Identify which cell holds the provided text, then report its (X, Y) central coordinate. 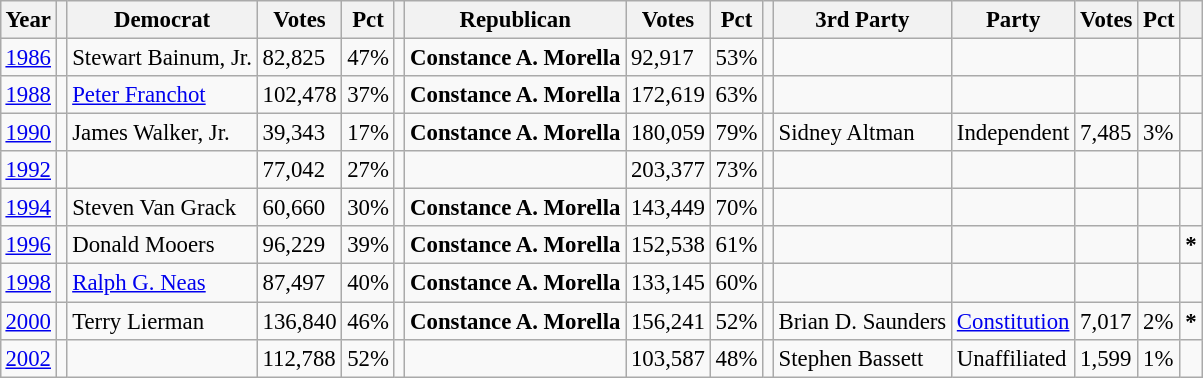
92,917 (668, 57)
3% (1159, 133)
Stephen Bassett (862, 358)
2000 (28, 321)
70% (736, 208)
143,449 (668, 208)
79% (736, 133)
1996 (28, 245)
1992 (28, 170)
Terry Lierman (162, 321)
61% (736, 245)
Republican (516, 20)
James Walker, Jr. (162, 133)
1988 (28, 95)
Peter Franchot (162, 95)
53% (736, 57)
156,241 (668, 321)
Independent (1014, 133)
37% (368, 95)
39,343 (300, 133)
60,660 (300, 208)
Steven Van Grack (162, 208)
46% (368, 321)
Party (1014, 20)
40% (368, 283)
Constitution (1014, 321)
1,599 (1106, 358)
180,059 (668, 133)
96,229 (300, 245)
Stewart Bainum, Jr. (162, 57)
Brian D. Saunders (862, 321)
Year (28, 20)
47% (368, 57)
82,825 (300, 57)
27% (368, 170)
203,377 (668, 170)
73% (736, 170)
39% (368, 245)
Sidney Altman (862, 133)
Democrat (162, 20)
172,619 (668, 95)
Ralph G. Neas (162, 283)
63% (736, 95)
1998 (28, 283)
87,497 (300, 283)
136,840 (300, 321)
103,587 (668, 358)
Unaffiliated (1014, 358)
1986 (28, 57)
2% (1159, 321)
152,538 (668, 245)
30% (368, 208)
7,017 (1106, 321)
1990 (28, 133)
48% (736, 358)
2002 (28, 358)
17% (368, 133)
133,145 (668, 283)
7,485 (1106, 133)
60% (736, 283)
112,788 (300, 358)
Donald Mooers (162, 245)
102,478 (300, 95)
1% (1159, 358)
3rd Party (862, 20)
77,042 (300, 170)
1994 (28, 208)
